Find where the given text appears and provide that cell's center as [X, Y] coordinate. 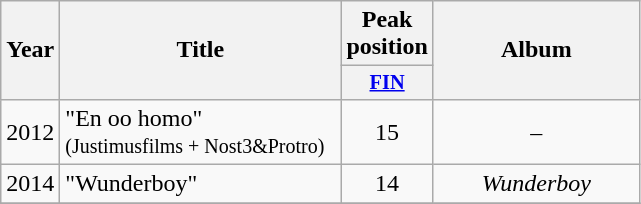
15 [387, 132]
FIN [387, 83]
Title [200, 50]
14 [387, 184]
– [536, 132]
2014 [30, 184]
"Wunderboy" [200, 184]
Wunderboy [536, 184]
Album [536, 50]
Peakposition [387, 34]
Year [30, 50]
2012 [30, 132]
"En oo homo" (Justimusfilms + Nost3&Protro) [200, 132]
